Find where the given text appears and provide that cell's center as (X, Y) coordinate. 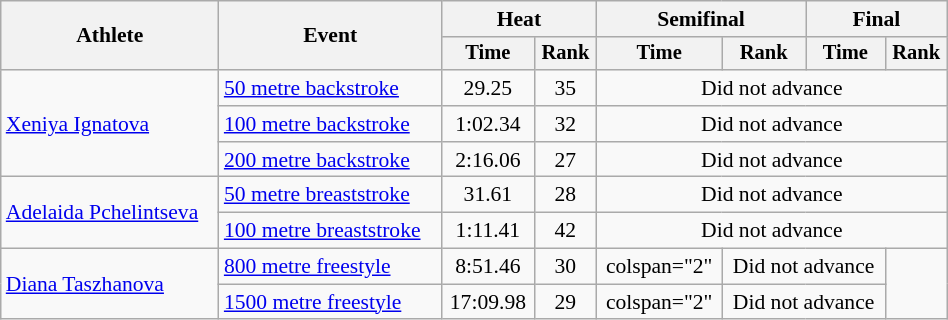
Adelaida Pchelintseva (110, 212)
1:02.34 (488, 124)
2:16.06 (488, 160)
Xeniya Ignatova (110, 124)
8:51.46 (488, 267)
200 metre backstroke (330, 160)
Semifinal (700, 19)
31.61 (488, 195)
100 metre breaststroke (330, 231)
27 (565, 160)
1:11.41 (488, 231)
Diana Taszhanova (110, 284)
800 metre freestyle (330, 267)
35 (565, 88)
28 (565, 195)
1500 metre freestyle (330, 302)
42 (565, 231)
50 metre backstroke (330, 88)
17:09.98 (488, 302)
Athlete (110, 36)
Heat (518, 19)
29 (565, 302)
29.25 (488, 88)
50 metre breaststroke (330, 195)
Event (330, 36)
32 (565, 124)
30 (565, 267)
100 metre backstroke (330, 124)
Final (877, 19)
